Return the (x, y) coordinate for the center point of the cell that contains the specified text.  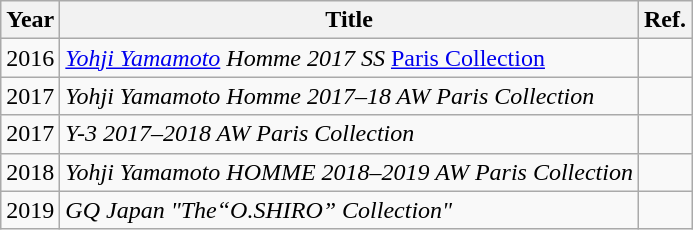
Yohji Yamamoto HOMME 2018–2019 AW Paris Collection (350, 172)
Year (30, 20)
Yohji Yamamoto Homme 2017 SS Paris Collection (350, 58)
Ref. (664, 20)
2019 (30, 210)
2018 (30, 172)
GQ Japan "The“O.SHIRO” Collection" (350, 210)
Y-3 2017–2018 AW Paris Collection (350, 134)
2016 (30, 58)
Title (350, 20)
Yohji Yamamoto Homme 2017–18 AW Paris Collection (350, 96)
